Pinpoint the cell where the given text exists, returning its (X, Y) midpoint coordinate. 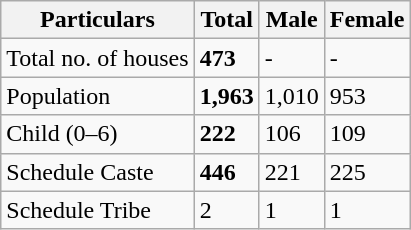
Total no. of houses (98, 58)
109 (367, 134)
1,963 (226, 96)
1,010 (292, 96)
Schedule Tribe (98, 210)
Child (0–6) (98, 134)
473 (226, 58)
222 (226, 134)
446 (226, 172)
953 (367, 96)
Total (226, 20)
Particulars (98, 20)
225 (367, 172)
Schedule Caste (98, 172)
Female (367, 20)
2 (226, 210)
Male (292, 20)
106 (292, 134)
Population (98, 96)
221 (292, 172)
